Locate the cell with the specified text and output its (X, Y) center coordinate. 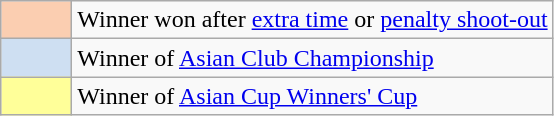
Winner of Asian Cup Winners' Cup (312, 96)
Winner won after extra time or penalty shoot-out (312, 20)
Winner of Asian Club Championship (312, 58)
